Scan for the cell matching the given text and deliver its (X, Y) coordinate at center. 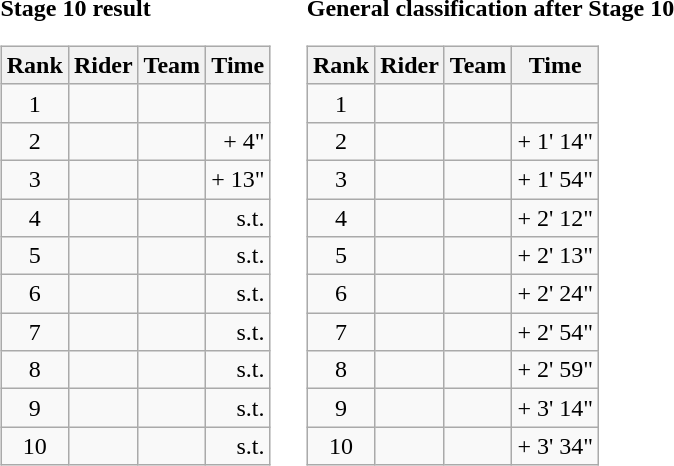
+ 3' 14" (556, 408)
+ 13" (238, 179)
+ 4" (238, 141)
+ 2' 13" (556, 256)
+ 2' 12" (556, 217)
+ 2' 54" (556, 332)
+ 1' 54" (556, 179)
+ 2' 59" (556, 370)
+ 2' 24" (556, 294)
+ 3' 34" (556, 446)
+ 1' 14" (556, 141)
